Provide the (x, y) coordinate of the cell's center where the given text is located.  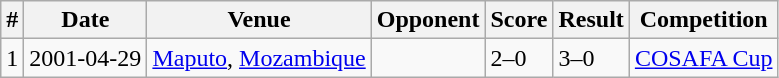
Venue (259, 20)
Opponent (428, 20)
COSAFA Cup (704, 58)
# (12, 20)
Competition (704, 20)
1 (12, 58)
2–0 (519, 58)
2001-04-29 (86, 58)
Maputo, Mozambique (259, 58)
Score (519, 20)
Date (86, 20)
3–0 (591, 58)
Result (591, 20)
